Return [X, Y] of the center of cell containing provided text 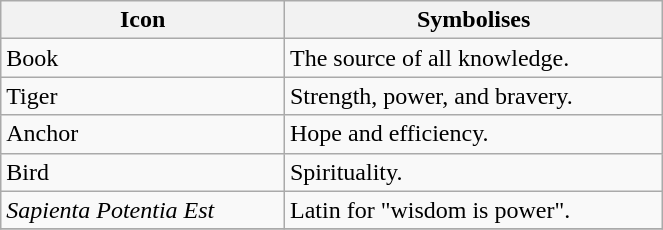
Bird [143, 172]
Sapienta Potentia Est [143, 210]
Tiger [143, 96]
The source of all knowledge. [473, 58]
Anchor [143, 134]
Book [143, 58]
Icon [143, 20]
Latin for "wisdom is power". [473, 210]
Spirituality. [473, 172]
Strength, power, and bravery. [473, 96]
Symbolises [473, 20]
Hope and efficiency. [473, 134]
